For the text-containing cell, return its midpoint in [x, y] coordinate format. 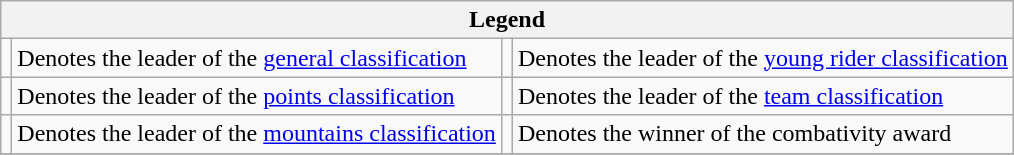
Denotes the winner of the combativity award [762, 134]
Denotes the leader of the points classification [257, 96]
Denotes the leader of the team classification [762, 96]
Denotes the leader of the general classification [257, 58]
Denotes the leader of the young rider classification [762, 58]
Legend [508, 20]
Denotes the leader of the mountains classification [257, 134]
